Determine the [x, y] coordinate at the center of the cell enclosing the given text.  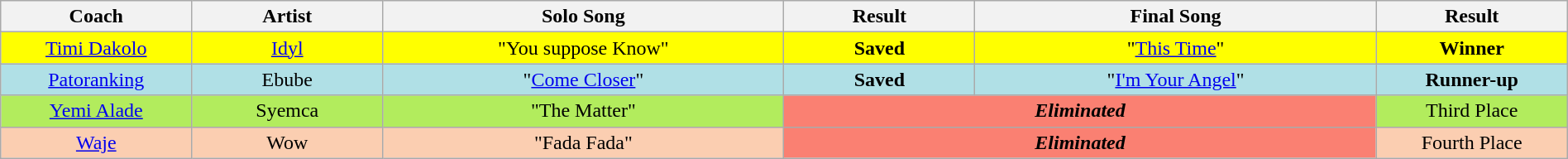
Ebube [288, 79]
Yemi Alade [96, 111]
Waje [96, 142]
Fourth Place [1472, 142]
"This Time" [1176, 48]
Third Place [1472, 111]
Runner-up [1472, 79]
Wow [288, 142]
Coach [96, 17]
"You suppose Know" [584, 48]
Idyl [288, 48]
"Fada Fada" [584, 142]
Syemca [288, 111]
Patoranking [96, 79]
"Come Closer" [584, 79]
Winner [1472, 48]
"I'm Your Angel" [1176, 79]
Final Song [1176, 17]
Artist [288, 17]
"The Matter" [584, 111]
Timi Dakolo [96, 48]
Solo Song [584, 17]
